Identify which cell holds the provided text, then report its (X, Y) central coordinate. 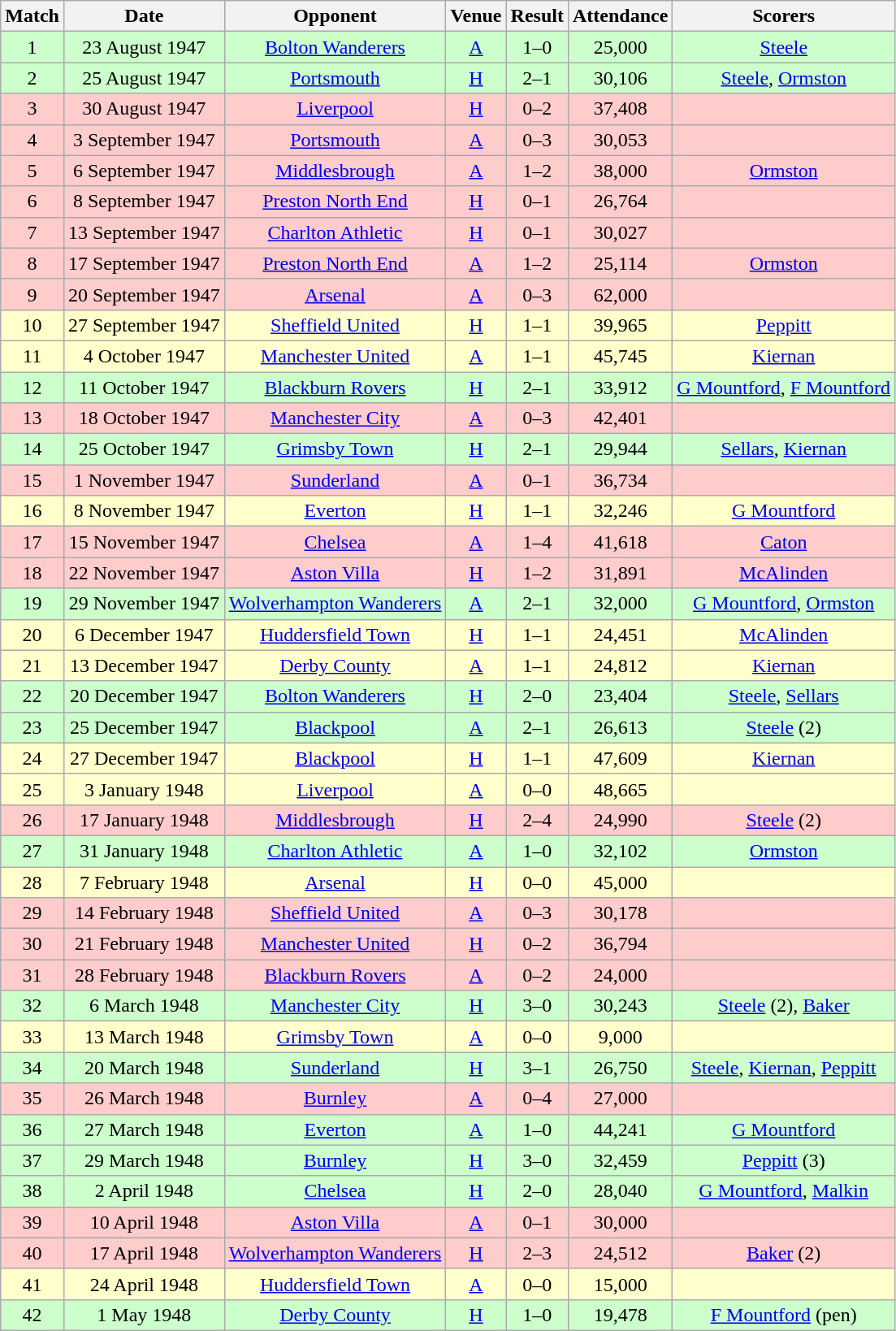
16 (32, 511)
39 (32, 1222)
38 (32, 1191)
9 (32, 294)
30 August 1947 (144, 109)
3–1 (537, 1068)
Sellars, Kiernan (784, 449)
Peppitt (784, 325)
27 September 1947 (144, 325)
Date (144, 16)
22 (32, 696)
3 September 1947 (144, 140)
2 April 1948 (144, 1191)
G Mountford, Malkin (784, 1191)
8 (32, 263)
18 October 1947 (144, 418)
13 September 1947 (144, 232)
36,794 (620, 944)
32,102 (620, 851)
15 November 1947 (144, 542)
2–4 (537, 820)
42 (32, 1315)
18 (32, 573)
32,000 (620, 604)
26,764 (620, 202)
15,000 (620, 1284)
23,404 (620, 696)
40 (32, 1253)
21 (32, 665)
26 (32, 820)
1 May 1948 (144, 1315)
37,408 (620, 109)
24,000 (620, 975)
17 January 1948 (144, 820)
21 February 1948 (144, 944)
25 August 1947 (144, 78)
32,459 (620, 1160)
1 November 1947 (144, 480)
30,053 (620, 140)
17 September 1947 (144, 263)
45,000 (620, 882)
33 (32, 1037)
8 November 1947 (144, 511)
10 (32, 325)
Scorers (784, 16)
48,665 (620, 789)
3 January 1948 (144, 789)
13 December 1947 (144, 665)
32,246 (620, 511)
19,478 (620, 1315)
14 February 1948 (144, 913)
7 February 1948 (144, 882)
G Mountford, F Mountford (784, 388)
25 October 1947 (144, 449)
28 (32, 882)
37 (32, 1160)
36,734 (620, 480)
8 September 1947 (144, 202)
25 (32, 789)
26 March 1948 (144, 1099)
13 March 1948 (144, 1037)
20 September 1947 (144, 294)
7 (32, 232)
Caton (784, 542)
29,944 (620, 449)
9,000 (620, 1037)
15 (32, 480)
28,040 (620, 1191)
F Mountford (pen) (784, 1315)
26,613 (620, 727)
11 October 1947 (144, 388)
28 February 1948 (144, 975)
29 March 1948 (144, 1160)
6 December 1947 (144, 635)
38,000 (620, 171)
45,745 (620, 356)
1 (32, 47)
20 March 1948 (144, 1068)
20 December 1947 (144, 696)
25,114 (620, 263)
39,965 (620, 325)
31,891 (620, 573)
6 March 1948 (144, 1006)
Baker (2) (784, 1253)
27,000 (620, 1099)
41 (32, 1284)
27 March 1948 (144, 1129)
30,178 (620, 913)
Match (32, 16)
10 April 1948 (144, 1222)
25 December 1947 (144, 727)
2 (32, 78)
6 (32, 202)
24,990 (620, 820)
31 (32, 975)
24,812 (620, 665)
24 April 1948 (144, 1284)
Result (537, 16)
30,000 (620, 1222)
29 (32, 913)
Steele (2), Baker (784, 1006)
25,000 (620, 47)
23 (32, 727)
29 November 1947 (144, 604)
62,000 (620, 294)
30 (32, 944)
41,618 (620, 542)
19 (32, 604)
31 January 1948 (144, 851)
13 (32, 418)
6 September 1947 (144, 171)
26,750 (620, 1068)
14 (32, 449)
0–4 (537, 1099)
20 (32, 635)
42,401 (620, 418)
Venue (476, 16)
4 October 1947 (144, 356)
3 (32, 109)
30,106 (620, 78)
4 (32, 140)
5 (32, 171)
11 (32, 356)
33,912 (620, 388)
24,451 (620, 635)
34 (32, 1068)
23 August 1947 (144, 47)
Steele, Kiernan, Peppitt (784, 1068)
12 (32, 388)
Steele (784, 47)
22 November 1947 (144, 573)
32 (32, 1006)
24 (32, 758)
17 (32, 542)
27 December 1947 (144, 758)
30,027 (620, 232)
2–3 (537, 1253)
27 (32, 851)
Steele, Sellars (784, 696)
Attendance (620, 16)
30,243 (620, 1006)
36 (32, 1129)
1–4 (537, 542)
G Mountford, Ormston (784, 604)
Opponent (335, 16)
Peppitt (3) (784, 1160)
35 (32, 1099)
17 April 1948 (144, 1253)
44,241 (620, 1129)
24,512 (620, 1253)
47,609 (620, 758)
Steele, Ormston (784, 78)
